Output the [x, y] coordinate of the center of the cell containing the given text.  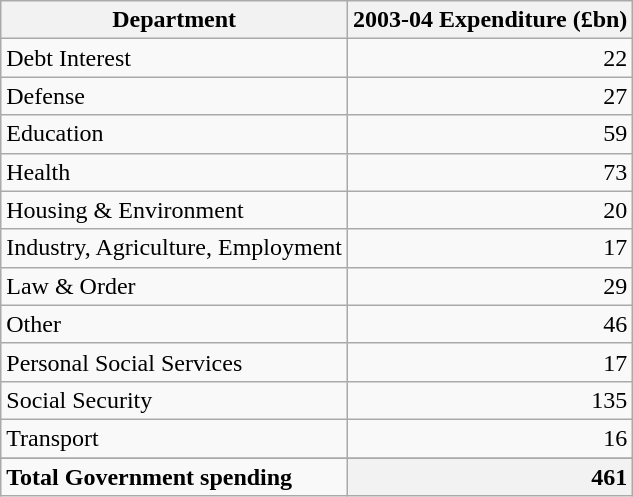
27 [490, 96]
22 [490, 58]
Law & Order [174, 286]
Debt Interest [174, 58]
Transport [174, 438]
20 [490, 210]
Social Security [174, 400]
Industry, Agriculture, Employment [174, 248]
2003-04 Expenditure (£bn) [490, 20]
59 [490, 134]
461 [490, 477]
73 [490, 172]
135 [490, 400]
29 [490, 286]
Defense [174, 96]
Total Government spending [174, 477]
Housing & Environment [174, 210]
Education [174, 134]
16 [490, 438]
Health [174, 172]
Department [174, 20]
46 [490, 324]
Other [174, 324]
Personal Social Services [174, 362]
